Determine the (X, Y) coordinate at the center of the cell enclosing the given text.  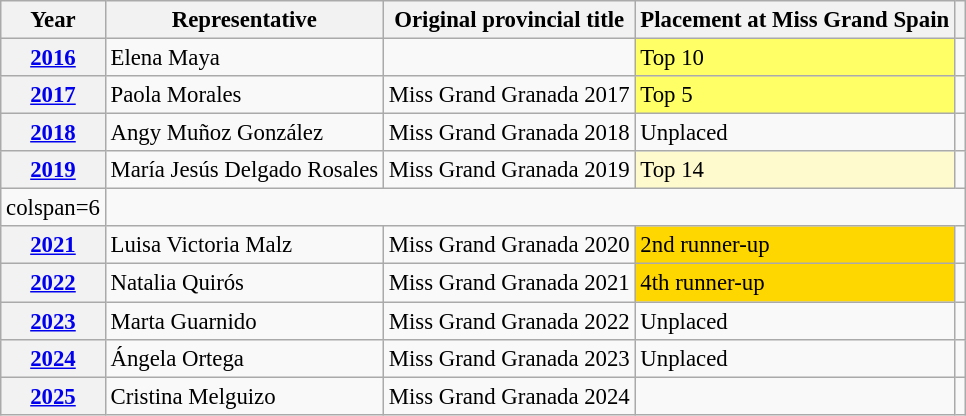
Miss Grand Granada 2022 (509, 321)
Paola Morales (244, 95)
Top 14 (794, 170)
Miss Grand Granada 2019 (509, 170)
Miss Grand Granada 2018 (509, 133)
Top 5 (794, 95)
Natalia Quirós (244, 283)
2016 (53, 58)
2017 (53, 95)
Miss Grand Granada 2023 (509, 358)
2024 (53, 358)
Placement at Miss Grand Spain (794, 20)
2018 (53, 133)
Elena Maya (244, 58)
Ángela Ortega (244, 358)
Angy Muñoz González (244, 133)
Luisa Victoria Malz (244, 245)
Top 10 (794, 58)
4th runner-up (794, 283)
María Jesús Delgado Rosales (244, 170)
Marta Guarnido (244, 321)
2022 (53, 283)
2nd runner-up (794, 245)
Original provincial title (509, 20)
Miss Grand Granada 2021 (509, 283)
2023 (53, 321)
Miss Grand Granada 2020 (509, 245)
colspan=6 (53, 208)
Cristina Melguizo (244, 396)
2019 (53, 170)
Year (53, 20)
2021 (53, 245)
Miss Grand Granada 2024 (509, 396)
2025 (53, 396)
Miss Grand Granada 2017 (509, 95)
Representative (244, 20)
